Locate the cell with the specified text and output its (X, Y) center coordinate. 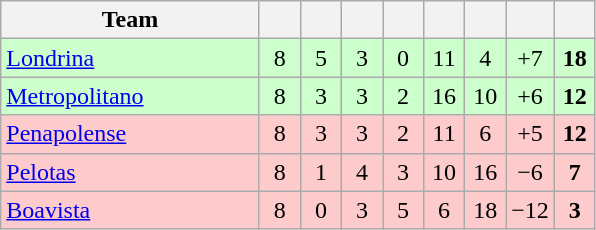
+7 (530, 58)
1 (320, 172)
7 (574, 172)
−12 (530, 210)
Metropolitano (130, 96)
+5 (530, 134)
−6 (530, 172)
Pelotas (130, 172)
Londrina (130, 58)
Boavista (130, 210)
+6 (530, 96)
Team (130, 20)
Penapolense (130, 134)
